Identify which cell holds the provided text, then report its [x, y] central coordinate. 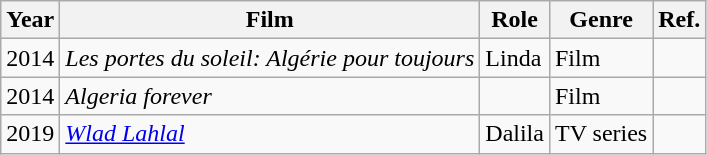
2019 [30, 134]
Wlad Lahlal [270, 134]
TV series [600, 134]
Linda [515, 58]
Ref. [680, 20]
Algeria forever [270, 96]
Year [30, 20]
Dalila [515, 134]
Les portes du soleil: Algérie pour toujours [270, 58]
Genre [600, 20]
Role [515, 20]
